From the cell containing the given text, extract its center point as (X, Y) coordinate. 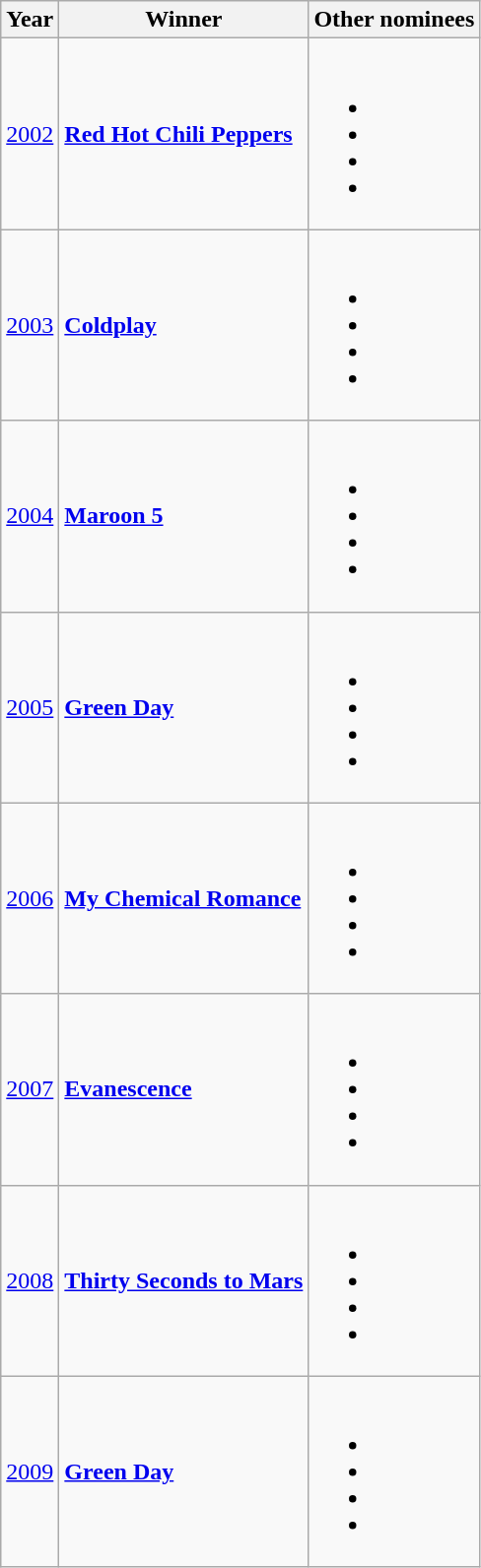
Coldplay (183, 325)
2007 (30, 1089)
2008 (30, 1280)
2004 (30, 516)
2003 (30, 325)
2002 (30, 134)
Red Hot Chili Peppers (183, 134)
Thirty Seconds to Mars (183, 1280)
Maroon 5 (183, 516)
My Chemical Romance (183, 898)
2009 (30, 1471)
Other nominees (394, 20)
2005 (30, 707)
Winner (183, 20)
Year (30, 20)
Evanescence (183, 1089)
2006 (30, 898)
